Find where the given text appears and provide that cell's center as (X, Y) coordinate. 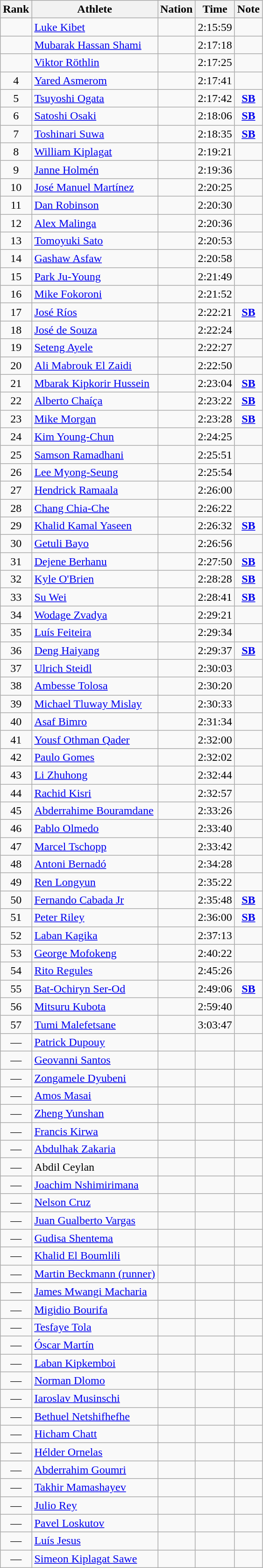
José Manuel Martínez (95, 187)
9 (16, 169)
14 (16, 259)
29 (16, 526)
Luís Jesus (95, 1541)
Khalid Kamal Yaseen (95, 526)
53 (16, 953)
20 (16, 365)
Takhir Mamashayev (95, 1488)
Abderrahime Bouramdane (95, 811)
Yousf Othman Qader (95, 739)
56 (16, 1006)
Antoni Bernadó (95, 864)
16 (16, 294)
36 (16, 650)
27 (16, 490)
43 (16, 775)
11 (16, 205)
José Ríos (95, 312)
Hicham Chatt (95, 1434)
2:22:24 (215, 330)
Peter Riley (95, 918)
2:29:34 (215, 633)
Nelson Cruz (95, 1203)
55 (16, 989)
2:29:21 (215, 615)
Viktor Röthlin (95, 63)
Martin Beckmann (runner) (95, 1274)
44 (16, 793)
2:25:54 (215, 472)
52 (16, 935)
2:21:52 (215, 294)
50 (16, 900)
2:35:22 (215, 882)
2:29:37 (215, 650)
Michael Tluway Mislay (95, 704)
2:28:28 (215, 579)
Fernando Cabada Jr (95, 900)
54 (16, 971)
2:33:42 (215, 846)
Pavel Loskutov (95, 1523)
Asaf Bimro (95, 722)
30 (16, 544)
Paulo Gomes (95, 757)
2:22:21 (215, 312)
21 (16, 383)
34 (16, 615)
32 (16, 579)
2:20:53 (215, 241)
2:15:59 (215, 27)
2:23:04 (215, 383)
49 (16, 882)
Luke Kibet (95, 27)
Mubarak Hassan Shami (95, 45)
Rank (16, 9)
2:17:18 (215, 45)
Note (249, 9)
40 (16, 722)
25 (16, 454)
42 (16, 757)
Park Ju-Young (95, 277)
2:26:32 (215, 526)
41 (16, 739)
Kyle O'Brien (95, 579)
2:21:49 (215, 277)
6 (16, 116)
33 (16, 597)
Tsuyoshi Ogata (95, 98)
2:32:44 (215, 775)
4 (16, 80)
2:26:56 (215, 544)
2:17:42 (215, 98)
39 (16, 704)
2:34:28 (215, 864)
George Mofokeng (95, 953)
22 (16, 401)
Rito Regules (95, 971)
Simeon Kiplagat Sawe (95, 1559)
19 (16, 348)
Ambesse Tolosa (95, 686)
Khalid El Boumlili (95, 1256)
2:26:22 (215, 508)
Abdulhak Zakaria (95, 1149)
Alberto Chaíça (95, 401)
38 (16, 686)
2:33:26 (215, 811)
Migidio Bourifa (95, 1309)
James Mwangi Macharia (95, 1291)
Zongamele Dyubeni (95, 1078)
Kim Young-Chun (95, 437)
Bat-Ochiryn Ser-Od (95, 989)
Chang Chia-Che (95, 508)
Abderrahim Goumri (95, 1470)
2:32:57 (215, 793)
William Kiplagat (95, 152)
Gudisa Shentema (95, 1238)
Geovanni Santos (95, 1060)
2:27:50 (215, 562)
47 (16, 846)
Amos Masai (95, 1096)
2:18:35 (215, 134)
Laban Kagika (95, 935)
Lee Myong-Seung (95, 472)
57 (16, 1024)
2:19:36 (215, 169)
2:25:51 (215, 454)
37 (16, 668)
2:20:30 (215, 205)
31 (16, 562)
Juan Gualberto Vargas (95, 1220)
48 (16, 864)
Tumi Malefetsane (95, 1024)
2:37:13 (215, 935)
Francis Kirwa (95, 1131)
Tesfaye Tola (95, 1327)
Mitsuru Kubota (95, 1006)
28 (16, 508)
Julio Rey (95, 1505)
26 (16, 472)
Marcel Tschopp (95, 846)
2:33:40 (215, 829)
Hendrick Ramaala (95, 490)
2:23:28 (215, 419)
Mbarak Kipkorir Hussein (95, 383)
Ulrich Steidl (95, 668)
Li Zhuhong (95, 775)
13 (16, 241)
2:23:22 (215, 401)
2:28:41 (215, 597)
Mike Fokoroni (95, 294)
Norman Dlomo (95, 1381)
Iaroslav Musinschi (95, 1399)
2:32:02 (215, 757)
Pablo Olmedo (95, 829)
Laban Kipkemboi (95, 1363)
51 (16, 918)
17 (16, 312)
Mike Morgan (95, 419)
2:36:00 (215, 918)
2:26:00 (215, 490)
35 (16, 633)
45 (16, 811)
Wodage Zvadya (95, 615)
2:18:06 (215, 116)
24 (16, 437)
12 (16, 223)
2:30:20 (215, 686)
5 (16, 98)
2:31:34 (215, 722)
46 (16, 829)
2:17:41 (215, 80)
Deng Haiyang (95, 650)
Seteng Ayele (95, 348)
2:30:33 (215, 704)
2:40:22 (215, 953)
Luís Feiteira (95, 633)
2:22:50 (215, 365)
Satoshi Osaki (95, 116)
2:32:00 (215, 739)
Alex Malinga (95, 223)
23 (16, 419)
2:17:25 (215, 63)
José de Souza (95, 330)
Yared Asmerom (95, 80)
8 (16, 152)
2:49:06 (215, 989)
Ali Mabrouk El Zaidi (95, 365)
Hélder Ornelas (95, 1452)
Samson Ramadhani (95, 454)
Ren Longyun (95, 882)
2:30:03 (215, 668)
Bethuel Netshifhefhe (95, 1416)
Abdil Ceylan (95, 1167)
Dan Robinson (95, 205)
2:24:25 (215, 437)
Su Wei (95, 597)
Óscar Martín (95, 1345)
2:20:58 (215, 259)
2:35:48 (215, 900)
Gashaw Asfaw (95, 259)
2:20:36 (215, 223)
Getuli Bayo (95, 544)
Toshinari Suwa (95, 134)
2:20:25 (215, 187)
2:19:21 (215, 152)
Tomoyuki Sato (95, 241)
2:45:26 (215, 971)
Janne Holmén (95, 169)
Patrick Dupouy (95, 1042)
2:22:27 (215, 348)
Dejene Berhanu (95, 562)
15 (16, 277)
Athlete (95, 9)
18 (16, 330)
Time (215, 9)
Zheng Yunshan (95, 1114)
Joachim Nshimirimana (95, 1185)
Rachid Kisri (95, 793)
2:59:40 (215, 1006)
10 (16, 187)
3:03:47 (215, 1024)
7 (16, 134)
Nation (177, 9)
